Detect which cell encompasses the target text, then output its (x, y) center coordinate. 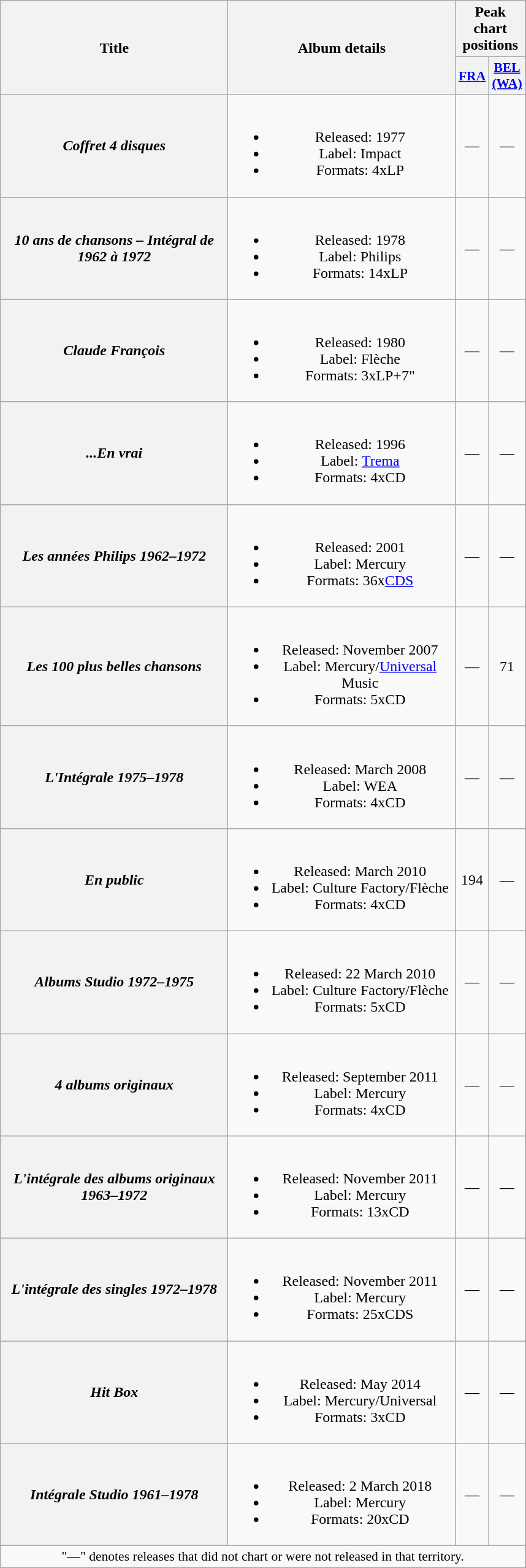
Released: 2 March 2018Label: MercuryFormats: 20xCD (342, 1494)
"—" denotes releases that did not chart or were not released in that territory. (263, 1557)
Released: November 2011Label: MercuryFormats: 13xCD (342, 1188)
194 (472, 880)
Peak chart positions (490, 29)
Released: March 2008Label: WEAFormats: 4xCD (342, 777)
Released: 1977Label: ImpactFormats: 4xLP (342, 146)
Released: November 2007Label: Mercury/Universal MusicFormats: 5xCD (342, 666)
Intégrale Studio 1961–1978 (114, 1494)
Released: September 2011Label: MercuryFormats: 4xCD (342, 1085)
Claude François (114, 351)
4 albums originaux (114, 1085)
L'Intégrale 1975–1978 (114, 777)
Hit Box (114, 1393)
L'intégrale des singles 1972–1978 (114, 1289)
En public (114, 880)
10 ans de chansons – Intégral de 1962 à 1972 (114, 248)
Les années Philips 1962–1972 (114, 556)
Coffret 4 disques (114, 146)
L'intégrale des albums originaux 1963–1972 (114, 1188)
Released: 2001Label: MercuryFormats: 36xCDS (342, 556)
Released: 1996Label: TremaFormats: 4xCD (342, 453)
Released: 22 March 2010Label: Culture Factory/FlècheFormats: 5xCD (342, 982)
Albums Studio 1972–1975 (114, 982)
FRA (472, 76)
Les 100 plus belles chansons (114, 666)
Released: May 2014Label: Mercury/UniversalFormats: 3xCD (342, 1393)
Album details (342, 48)
BEL (WA) (506, 76)
Released: 1980Label: FlècheFormats: 3xLP+7" (342, 351)
Title (114, 48)
Released: November 2011Label: MercuryFormats: 25xCDS (342, 1289)
...En vrai (114, 453)
Released: March 2010Label: Culture Factory/FlècheFormats: 4xCD (342, 880)
71 (506, 666)
Released: 1978Label: PhilipsFormats: 14xLP (342, 248)
